Output the (X, Y) coordinate of the center of the cell containing the given text.  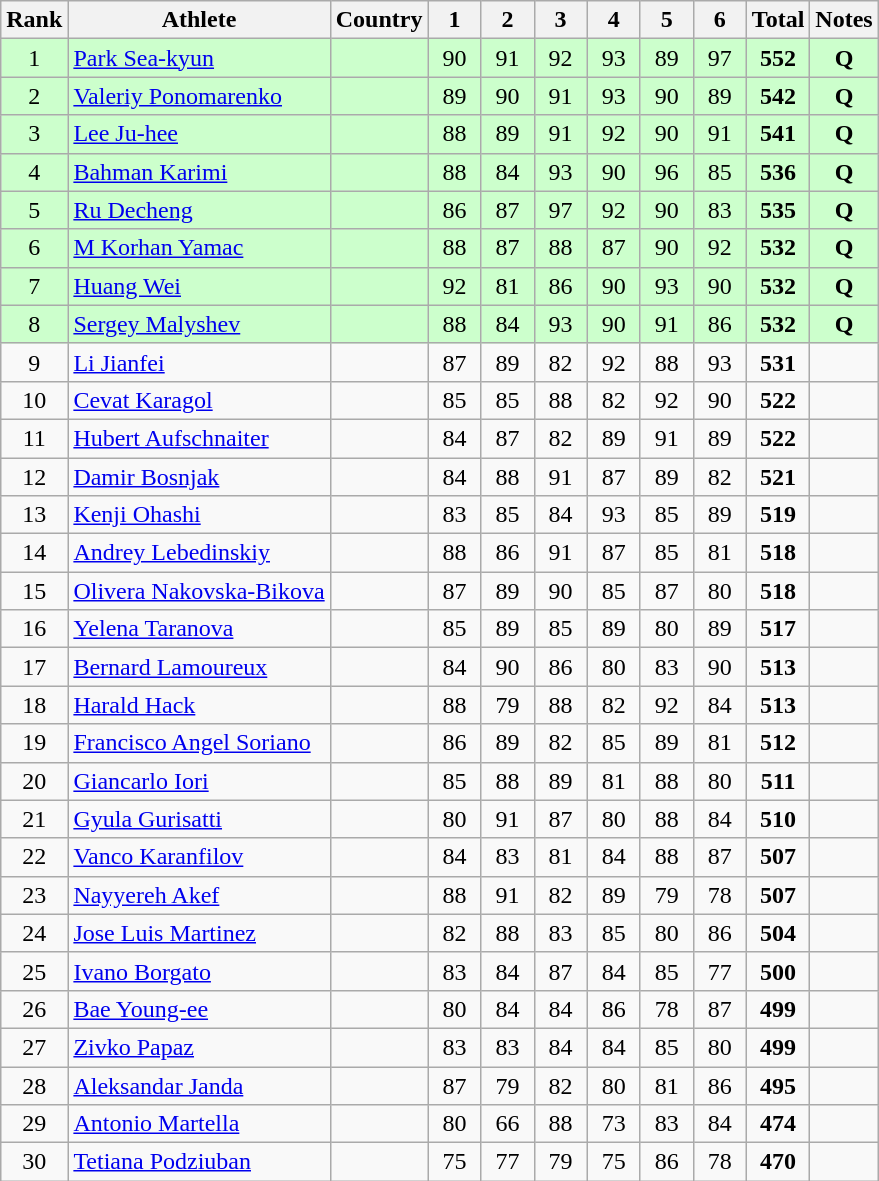
Jose Luis Martinez (199, 933)
Damir Bosnjak (199, 477)
504 (778, 933)
14 (34, 553)
Hubert Aufschnaiter (199, 438)
Country (379, 20)
500 (778, 971)
Nayyereh Akef (199, 895)
Li Jianfei (199, 362)
M Korhan Yamac (199, 248)
Andrey Lebedinskiy (199, 553)
Yelena Taranova (199, 629)
517 (778, 629)
495 (778, 1085)
66 (508, 1124)
27 (34, 1047)
21 (34, 819)
26 (34, 1009)
Vanco Karanfilov (199, 857)
Giancarlo Iori (199, 781)
Lee Ju-hee (199, 134)
510 (778, 819)
Park Sea-kyun (199, 58)
Gyula Gurisatti (199, 819)
20 (34, 781)
470 (778, 1162)
Harald Hack (199, 705)
28 (34, 1085)
474 (778, 1124)
Kenji Ohashi (199, 515)
536 (778, 172)
19 (34, 743)
Antonio Martella (199, 1124)
30 (34, 1162)
24 (34, 933)
73 (614, 1124)
541 (778, 134)
96 (666, 172)
13 (34, 515)
7 (34, 286)
Valeriy Ponomarenko (199, 96)
18 (34, 705)
Bahman Karimi (199, 172)
10 (34, 400)
Total (778, 20)
Ru Decheng (199, 210)
Aleksandar Janda (199, 1085)
Cevat Karagol (199, 400)
Notes (844, 20)
Sergey Malyshev (199, 324)
15 (34, 591)
512 (778, 743)
29 (34, 1124)
12 (34, 477)
25 (34, 971)
511 (778, 781)
Bae Young-ee (199, 1009)
542 (778, 96)
Athlete (199, 20)
521 (778, 477)
11 (34, 438)
Francisco Angel Soriano (199, 743)
535 (778, 210)
552 (778, 58)
8 (34, 324)
17 (34, 667)
16 (34, 629)
Rank (34, 20)
519 (778, 515)
Olivera Nakovska-Bikova (199, 591)
Bernard Lamoureux (199, 667)
Huang Wei (199, 286)
23 (34, 895)
22 (34, 857)
Ivano Borgato (199, 971)
Tetiana Podziuban (199, 1162)
9 (34, 362)
531 (778, 362)
Zivko Papaz (199, 1047)
